Detect which cell encompasses the target text, then output its (X, Y) center coordinate. 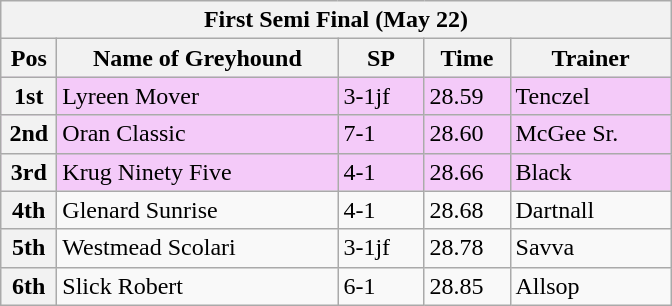
28.78 (467, 248)
1st (29, 96)
6-1 (381, 286)
Oran Classic (198, 134)
6th (29, 286)
Name of Greyhound (198, 58)
Black (590, 172)
28.60 (467, 134)
First Semi Final (May 22) (336, 20)
Allsop (590, 286)
Savva (590, 248)
28.68 (467, 210)
7-1 (381, 134)
Time (467, 58)
2nd (29, 134)
SP (381, 58)
Glenard Sunrise (198, 210)
Pos (29, 58)
28.59 (467, 96)
Lyreen Mover (198, 96)
Westmead Scolari (198, 248)
Krug Ninety Five (198, 172)
Dartnall (590, 210)
Trainer (590, 58)
5th (29, 248)
28.85 (467, 286)
4th (29, 210)
3rd (29, 172)
28.66 (467, 172)
Slick Robert (198, 286)
Tenczel (590, 96)
McGee Sr. (590, 134)
